Identify which cell holds the provided text, then report its (x, y) central coordinate. 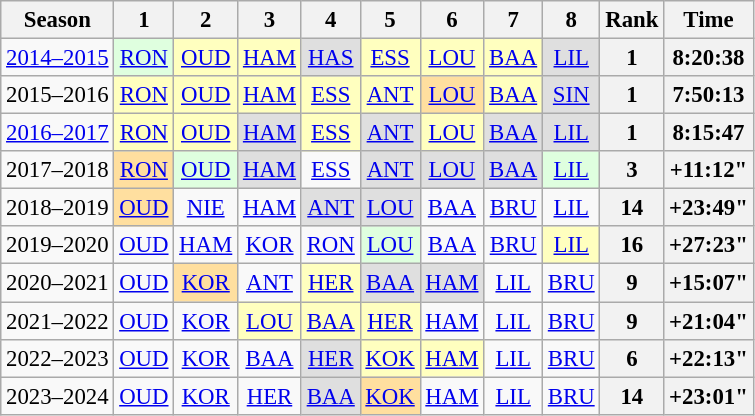
8 (572, 20)
2023–2024 (58, 396)
2019–2020 (58, 245)
SIN (572, 95)
7:50:13 (708, 95)
5 (390, 20)
2022–2023 (58, 358)
2021–2022 (58, 321)
8:20:38 (708, 58)
+11:12" (708, 170)
+23:49" (708, 208)
7 (514, 20)
4 (330, 20)
2014–2015 (58, 58)
+15:07" (708, 283)
2020–2021 (58, 283)
+22:13" (708, 358)
HAS (330, 58)
+23:01" (708, 396)
Time (708, 20)
2018–2019 (58, 208)
16 (632, 245)
8:15:47 (708, 133)
2016–2017 (58, 133)
2015–2016 (58, 95)
NIE (206, 208)
+21:04" (708, 321)
+27:23" (708, 245)
2 (206, 20)
2017–2018 (58, 170)
Rank (632, 20)
Season (58, 20)
